Search for the cell housing the specified text and yield its (x, y) center coordinate. 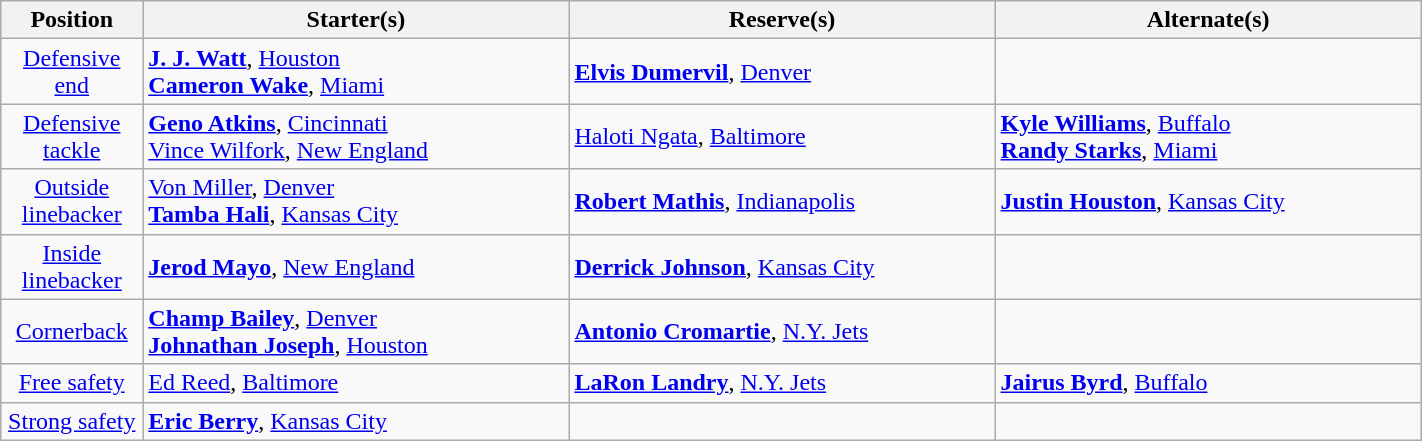
Alternate(s) (1208, 20)
Jairus Byrd, Buffalo (1208, 383)
Justin Houston, Kansas City (1208, 202)
Elvis Dumervil, Denver (782, 72)
Strong safety (72, 421)
Derrick Johnson, Kansas City (782, 266)
Geno Atkins, Cincinnati Vince Wilfork, New England (356, 136)
Champ Bailey, Denver Johnathan Joseph, Houston (356, 332)
LaRon Landry, N.Y. Jets (782, 383)
Reserve(s) (782, 20)
Jerod Mayo, New England (356, 266)
Inside linebacker (72, 266)
Kyle Williams, Buffalo Randy Starks, Miami (1208, 136)
Von Miller, Denver Tamba Hali, Kansas City (356, 202)
Robert Mathis, Indianapolis (782, 202)
Defensive tackle (72, 136)
Starter(s) (356, 20)
Position (72, 20)
Cornerback (72, 332)
Eric Berry, Kansas City (356, 421)
J. J. Watt, Houston Cameron Wake, Miami (356, 72)
Ed Reed, Baltimore (356, 383)
Defensive end (72, 72)
Free safety (72, 383)
Haloti Ngata, Baltimore (782, 136)
Antonio Cromartie, N.Y. Jets (782, 332)
Outside linebacker (72, 202)
